Determine the [x, y] coordinate at the center of the cell enclosing the given text.  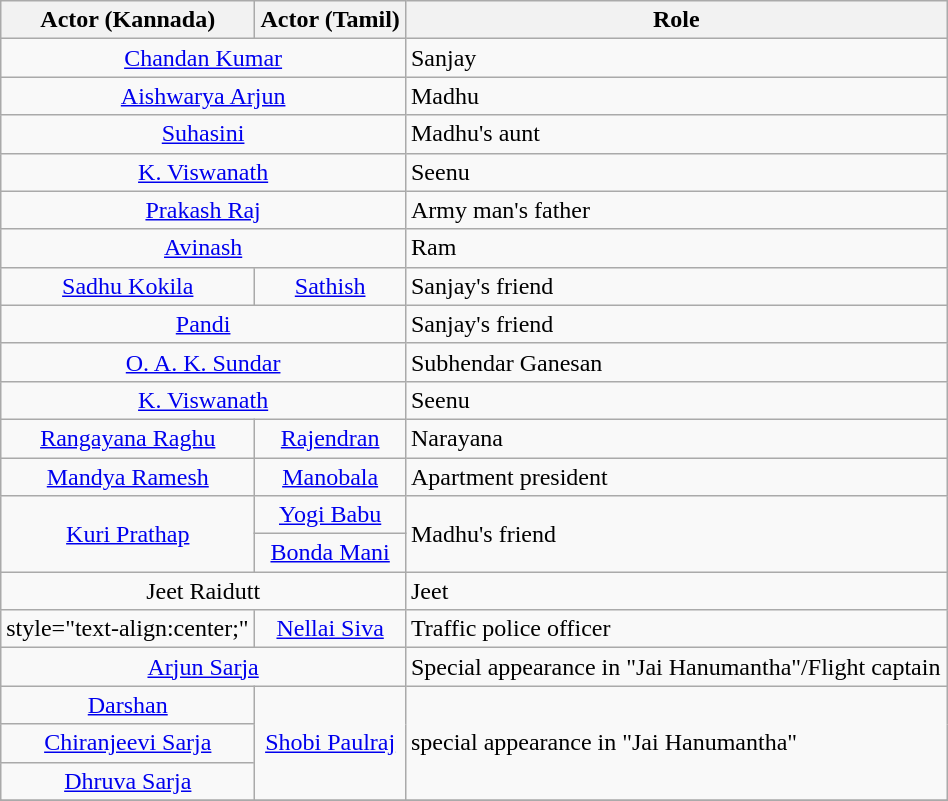
Actor (Tamil) [330, 20]
Chiranjeevi Sarja [128, 743]
Army man's father [676, 210]
Manobala [330, 477]
Nellai Siva [330, 629]
Narayana [676, 438]
Rajendran [330, 438]
O. A. K. Sundar [204, 362]
Jeet [676, 591]
Chandan Kumar [204, 58]
Prakash Raj [204, 210]
Actor (Kannada) [128, 20]
Ram [676, 248]
Apartment president [676, 477]
Sadhu Kokila [128, 286]
Rangayana Raghu [128, 438]
Sanjay [676, 58]
Sathish [330, 286]
Traffic police officer [676, 629]
Yogi Babu [330, 515]
Avinash [204, 248]
Suhasini [204, 134]
Shobi Paulraj [330, 743]
Madhu [676, 96]
special appearance in "Jai Hanumantha" [676, 743]
Role [676, 20]
Bonda Mani [330, 553]
Special appearance in "Jai Hanumantha"/Flight captain [676, 667]
Kuri Prathap [128, 534]
Subhendar Ganesan [676, 362]
Mandya Ramesh [128, 477]
Dhruva Sarja [128, 781]
Pandi [204, 324]
Arjun Sarja [204, 667]
Aishwarya Arjun [204, 96]
style="text-align:center;" [128, 629]
Darshan [128, 705]
Madhu's aunt [676, 134]
Jeet Raidutt [204, 591]
Madhu's friend [676, 534]
